For the text-containing cell, return its midpoint in [X, Y] coordinate format. 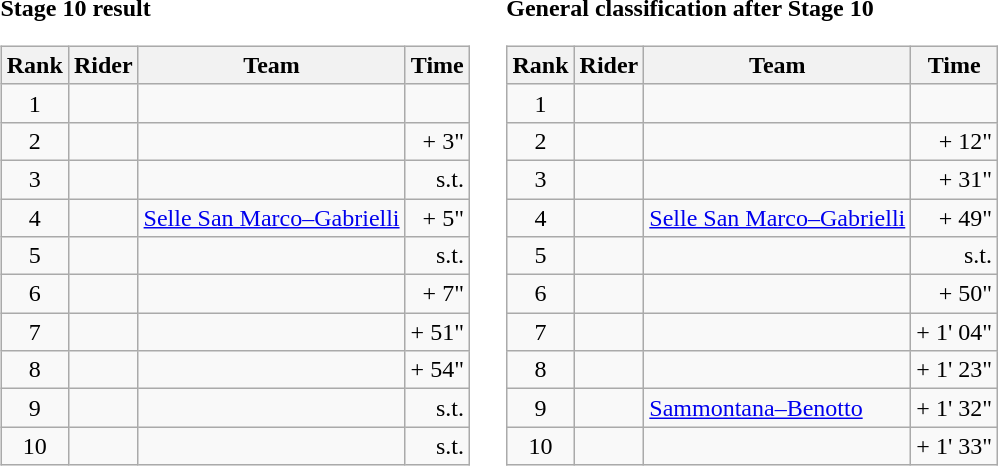
+ 1' 32" [954, 408]
Sammontana–Benotto [778, 408]
+ 31" [954, 179]
+ 54" [437, 370]
+ 5" [437, 217]
+ 1' 23" [954, 370]
+ 49" [954, 217]
+ 1' 33" [954, 446]
+ 50" [954, 294]
+ 12" [954, 141]
+ 1' 04" [954, 332]
+ 51" [437, 332]
+ 7" [437, 294]
+ 3" [437, 141]
